Provide the [x, y] coordinate of the cell's center where the given text is located.  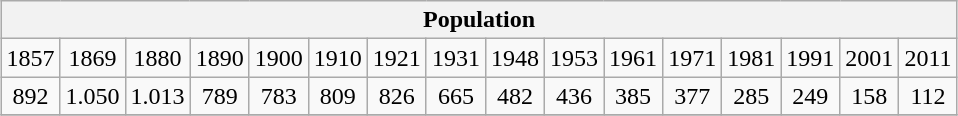
482 [514, 96]
1953 [574, 58]
789 [220, 96]
385 [634, 96]
112 [928, 96]
158 [870, 96]
377 [692, 96]
1981 [752, 58]
2001 [870, 58]
1948 [514, 58]
1961 [634, 58]
1.050 [92, 96]
1910 [338, 58]
1880 [158, 58]
1869 [92, 58]
1900 [278, 58]
436 [574, 96]
249 [810, 96]
1991 [810, 58]
2011 [928, 58]
1857 [30, 58]
1971 [692, 58]
665 [456, 96]
809 [338, 96]
783 [278, 96]
Population [479, 20]
1921 [396, 58]
1890 [220, 58]
1.013 [158, 96]
1931 [456, 58]
892 [30, 96]
826 [396, 96]
285 [752, 96]
